For the text-containing cell, return its midpoint in [x, y] coordinate format. 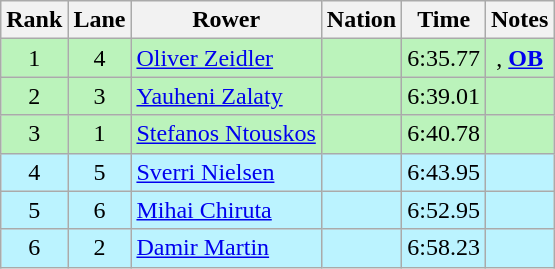
Rank [34, 20]
, OB [519, 58]
6:40.78 [444, 134]
6:52.95 [444, 210]
Oliver Zeidler [226, 58]
Damir Martin [226, 248]
6:39.01 [444, 96]
6:35.77 [444, 58]
Stefanos Ntouskos [226, 134]
Sverri Nielsen [226, 172]
Notes [519, 20]
Nation [361, 20]
Time [444, 20]
6:43.95 [444, 172]
Rower [226, 20]
Yauheni Zalaty [226, 96]
Mihai Chiruta [226, 210]
6:58.23 [444, 248]
Lane [100, 20]
